Provide the [X, Y] coordinate of the cell's center where the given text is located.  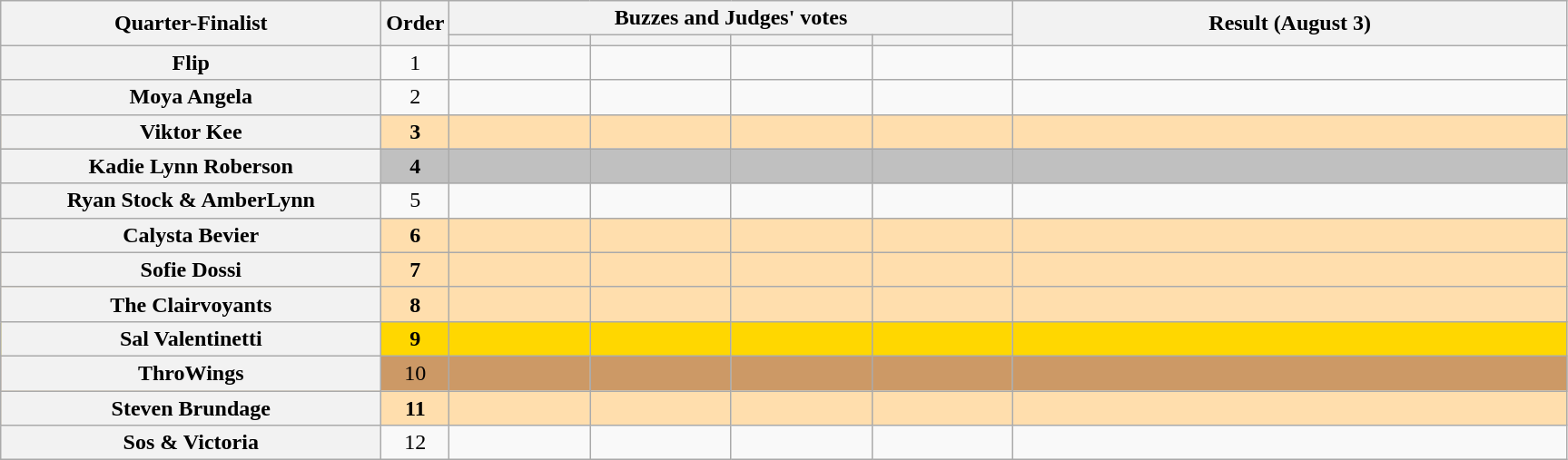
10 [416, 373]
Flip [191, 63]
ThroWings [191, 373]
6 [416, 235]
4 [416, 166]
5 [416, 201]
Moya Angela [191, 97]
The Clairvoyants [191, 304]
12 [416, 443]
2 [416, 97]
9 [416, 338]
Buzzes and Judges' votes [731, 18]
Steven Brundage [191, 407]
Quarter-Finalist [191, 24]
Viktor Kee [191, 132]
Ryan Stock & AmberLynn [191, 201]
8 [416, 304]
Sal Valentinetti [191, 338]
Sos & Victoria [191, 443]
Order [416, 24]
Calysta Bevier [191, 235]
11 [416, 407]
Kadie Lynn Roberson [191, 166]
Sofie Dossi [191, 269]
7 [416, 269]
1 [416, 63]
Result (August 3) [1289, 24]
3 [416, 132]
